Detect which cell encompasses the target text, then output its [x, y] center coordinate. 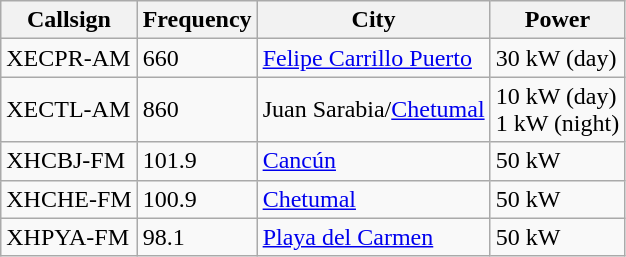
Playa del Carmen [374, 237]
City [374, 20]
Cancún [374, 161]
Chetumal [374, 199]
XECPR-AM [69, 58]
XECTL-AM [69, 110]
Juan Sarabia/Chetumal [374, 110]
98.1 [197, 237]
10 kW (day)1 kW (night) [558, 110]
Power [558, 20]
XHCBJ-FM [69, 161]
660 [197, 58]
XHPYA-FM [69, 237]
Frequency [197, 20]
XHCHE-FM [69, 199]
860 [197, 110]
30 kW (day) [558, 58]
100.9 [197, 199]
Felipe Carrillo Puerto [374, 58]
Callsign [69, 20]
101.9 [197, 161]
